Output the (x, y) coordinate of the center of the cell containing the given text.  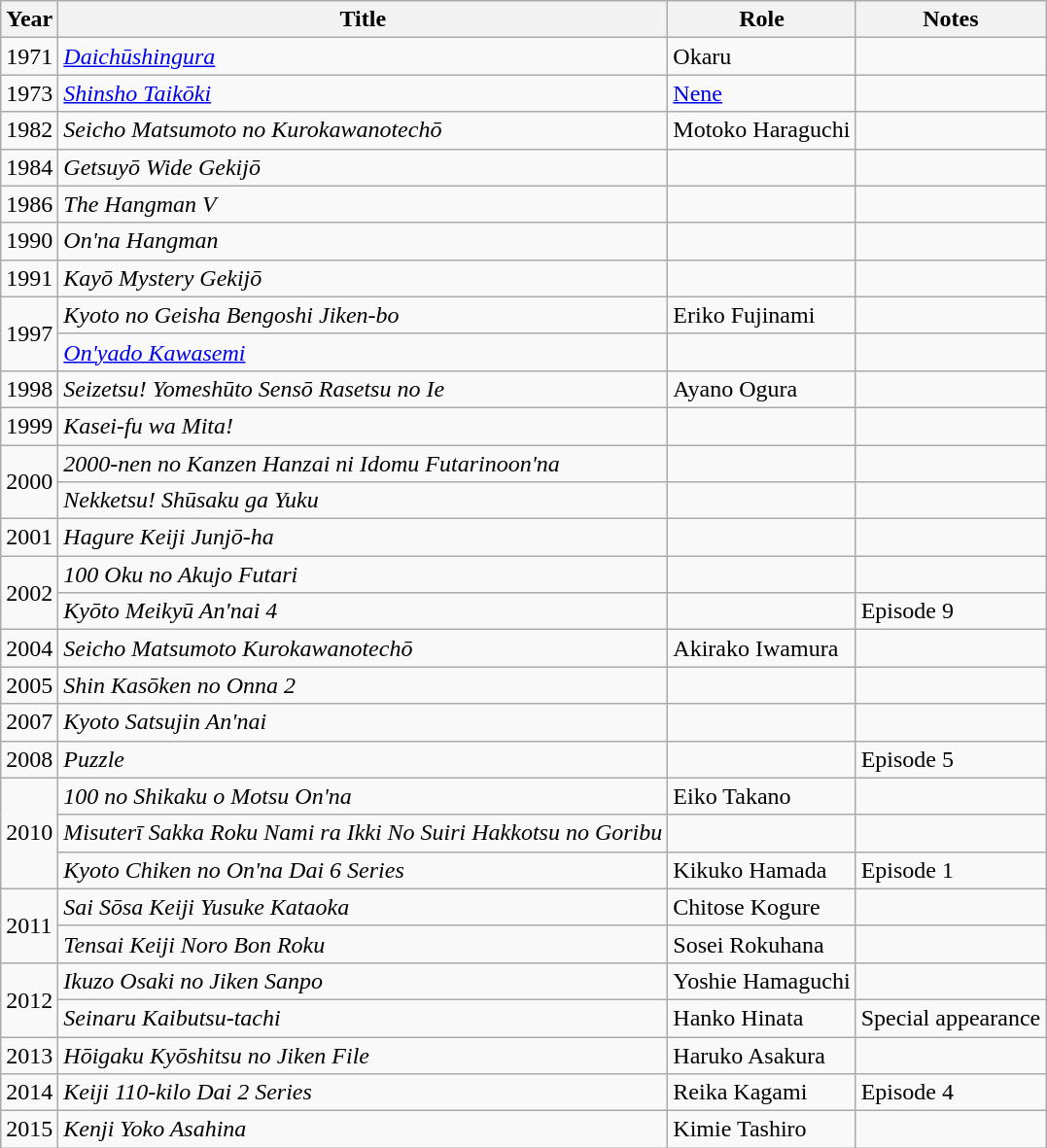
Episode 5 (951, 759)
2000-nen no Kanzen Hanzai ni Idomu Futarinoon'na (364, 464)
Notes (951, 19)
Haruko Asakura (762, 1055)
Puzzle (364, 759)
Hōigaku Kyōshitsu no Jiken File (364, 1055)
Reika Kagami (762, 1093)
1982 (29, 130)
Role (762, 19)
2002 (29, 593)
100 no Shikaku o Motsu On'na (364, 796)
Keiji 110-kilo Dai 2 Series (364, 1093)
Yoshie Hamaguchi (762, 981)
1997 (29, 333)
Shinsho Taikōki (364, 93)
Special appearance (951, 1018)
2001 (29, 538)
2004 (29, 648)
Ayano Ogura (762, 389)
Kyoto Chiken no On'na Dai 6 Series (364, 870)
Eiko Takano (762, 796)
1984 (29, 167)
On'yado Kawasemi (364, 352)
The Hangman V (364, 204)
Sosei Rokuhana (762, 944)
Kikuko Hamada (762, 870)
2005 (29, 685)
Nekketsu! Shūsaku ga Yuku (364, 501)
Year (29, 19)
On'na Hangman (364, 241)
Kayō Mystery Gekijō (364, 278)
2015 (29, 1130)
Chitose Kogure (762, 907)
Kyoto Satsujin An'nai (364, 722)
Shin Kasōken no Onna 2 (364, 685)
Akirako Iwamura (762, 648)
1990 (29, 241)
Sai Sōsa Keiji Yusuke Kataoka (364, 907)
Seinaru Kaibutsu-tachi (364, 1018)
2010 (29, 833)
Kyoto no Geisha Bengoshi Jiken-bo (364, 315)
Kimie Tashiro (762, 1130)
Episode 4 (951, 1093)
Episode 1 (951, 870)
Eriko Fujinami (762, 315)
Seicho Matsumoto Kurokawanotechō (364, 648)
2008 (29, 759)
Okaru (762, 56)
2013 (29, 1055)
1971 (29, 56)
Seizetsu! Yomeshūto Sensō Rasetsu no Ie (364, 389)
Hanko Hinata (762, 1018)
Getsuyō Wide Gekijō (364, 167)
1991 (29, 278)
Motoko Haraguchi (762, 130)
2011 (29, 925)
2014 (29, 1093)
Ikuzo Osaki no Jiken Sanpo (364, 981)
1998 (29, 389)
2000 (29, 482)
Title (364, 19)
Episode 9 (951, 611)
Daichūshingura (364, 56)
Hagure Keiji Junjō-ha (364, 538)
Kyōto Meikyū An'nai 4 (364, 611)
2007 (29, 722)
1999 (29, 426)
100 Oku no Akujo Futari (364, 574)
Kasei-fu wa Mita! (364, 426)
Nene (762, 93)
1986 (29, 204)
1973 (29, 93)
Kenji Yoko Asahina (364, 1130)
2012 (29, 999)
Seicho Matsumoto no Kurokawanotechō (364, 130)
Tensai Keiji Noro Bon Roku (364, 944)
Misuterī Sakka Roku Nami ra Ikki No Suiri Hakkotsu no Goribu (364, 833)
